Return the (X, Y) coordinate for the center point of the cell that contains the specified text.  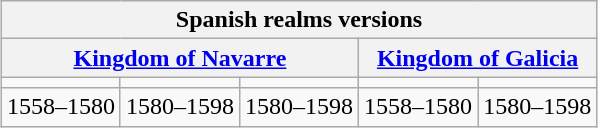
Spanish realms versions (298, 20)
Kingdom of Navarre (180, 58)
Kingdom of Galicia (478, 58)
